Return the [X, Y] coordinate for the center point of the cell that contains the specified text.  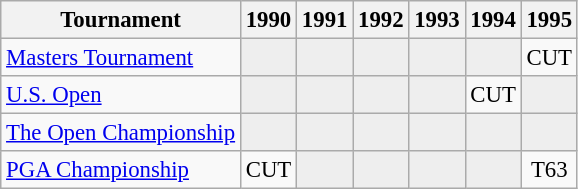
1995 [549, 20]
Masters Tournament [121, 58]
The Open Championship [121, 133]
U.S. Open [121, 95]
Tournament [121, 20]
T63 [549, 170]
1994 [493, 20]
1992 [381, 20]
PGA Championship [121, 170]
1990 [268, 20]
1993 [437, 20]
1991 [325, 20]
